Capture the cell that displays the provided text and extract its (x, y) central coordinate. 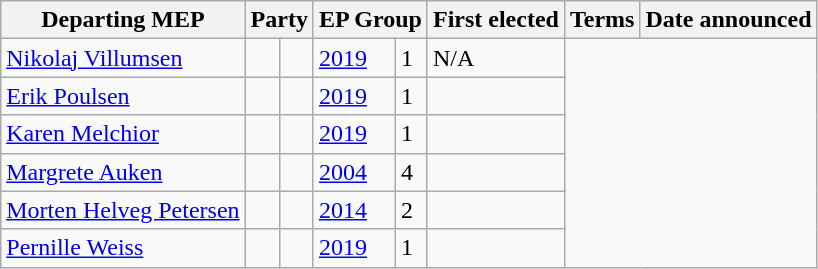
Morten Helveg Petersen (123, 210)
2 (411, 210)
Karen Melchior (123, 134)
First elected (496, 20)
2004 (354, 172)
N/A (496, 58)
Party (279, 20)
4 (411, 172)
2014 (354, 210)
EP Group (370, 20)
Terms (602, 20)
Erik Poulsen (123, 96)
Nikolaj Villumsen (123, 58)
Pernille Weiss (123, 248)
Margrete Auken (123, 172)
Date announced (728, 20)
Departing MEP (123, 20)
